From the cell containing the given text, extract its center point as [X, Y] coordinate. 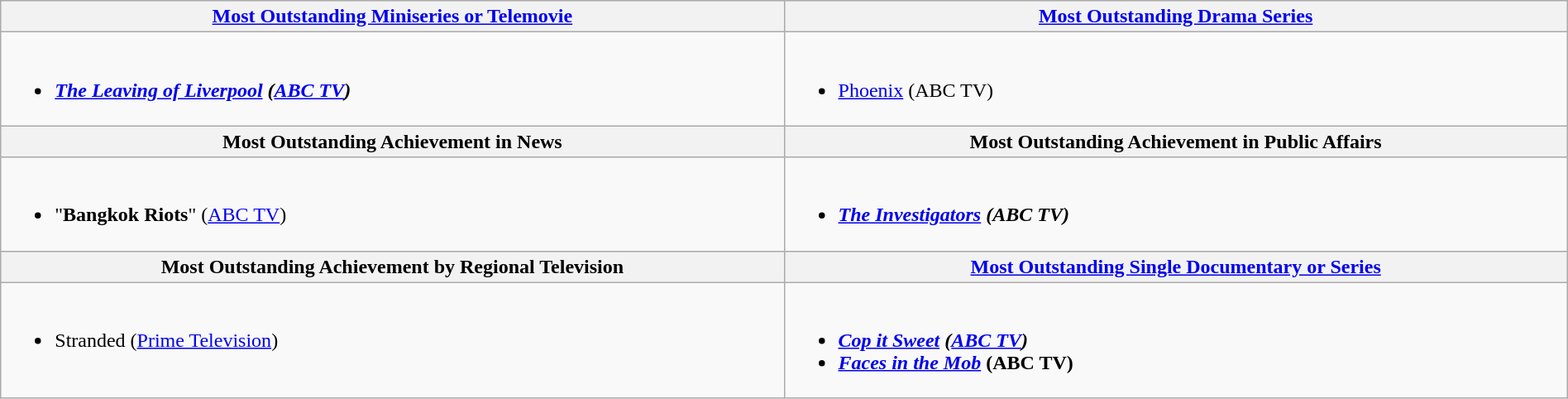
Phoenix (ABC TV) [1176, 79]
The Leaving of Liverpool (ABC TV) [392, 79]
Most Outstanding Drama Series [1176, 17]
Stranded (Prime Television) [392, 340]
Most Outstanding Achievement by Regional Television [392, 267]
Most Outstanding Achievement in News [392, 142]
The Investigators (ABC TV) [1176, 204]
Cop it Sweet (ABC TV)Faces in the Mob (ABC TV) [1176, 340]
"Bangkok Riots" (ABC TV) [392, 204]
Most Outstanding Miniseries or Telemovie [392, 17]
Most Outstanding Achievement in Public Affairs [1176, 142]
Most Outstanding Single Documentary or Series [1176, 267]
